Find where the given text appears and provide that cell's center as [x, y] coordinate. 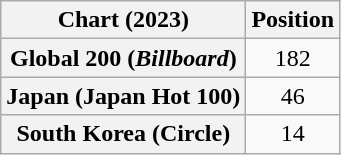
Chart (2023) [124, 20]
Position [293, 20]
South Korea (Circle) [124, 134]
46 [293, 96]
Global 200 (Billboard) [124, 58]
Japan (Japan Hot 100) [124, 96]
182 [293, 58]
14 [293, 134]
